Identify which cell holds the provided text, then report its [X, Y] central coordinate. 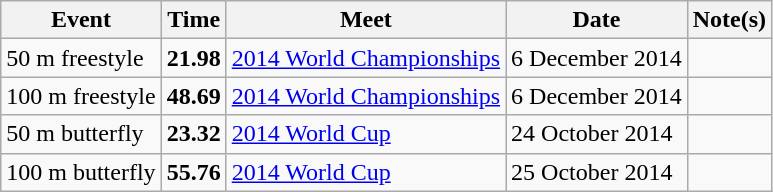
Meet [366, 20]
Time [194, 20]
100 m butterfly [81, 172]
50 m freestyle [81, 58]
Date [597, 20]
100 m freestyle [81, 96]
Note(s) [729, 20]
24 October 2014 [597, 134]
Event [81, 20]
21.98 [194, 58]
48.69 [194, 96]
25 October 2014 [597, 172]
23.32 [194, 134]
50 m butterfly [81, 134]
55.76 [194, 172]
